Identify which cell holds the provided text, then report its (x, y) central coordinate. 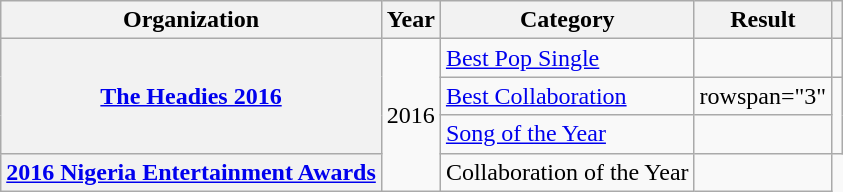
Organization (192, 20)
The Headies 2016 (192, 96)
Song of the Year (567, 134)
Year (410, 20)
Best Collaboration (567, 96)
Best Pop Single (567, 58)
rowspan="3" (763, 96)
Result (763, 20)
Category (567, 20)
Collaboration of the Year (567, 172)
2016 (410, 115)
2016 Nigeria Entertainment Awards (192, 172)
